Return (x, y) of the center of cell containing provided text 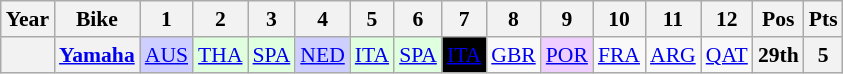
FRA (619, 55)
11 (673, 19)
Yamaha (97, 55)
POR (567, 55)
AUS (166, 55)
Pts (824, 19)
6 (418, 19)
GBR (514, 55)
29th (778, 55)
9 (567, 19)
QAT (727, 55)
10 (619, 19)
12 (727, 19)
Year (28, 19)
2 (220, 19)
7 (464, 19)
NED (322, 55)
THA (220, 55)
3 (272, 19)
ARG (673, 55)
8 (514, 19)
4 (322, 19)
Bike (97, 19)
Pos (778, 19)
1 (166, 19)
